Extract the (X, Y) coordinate from the center of the cell holding the provided text.  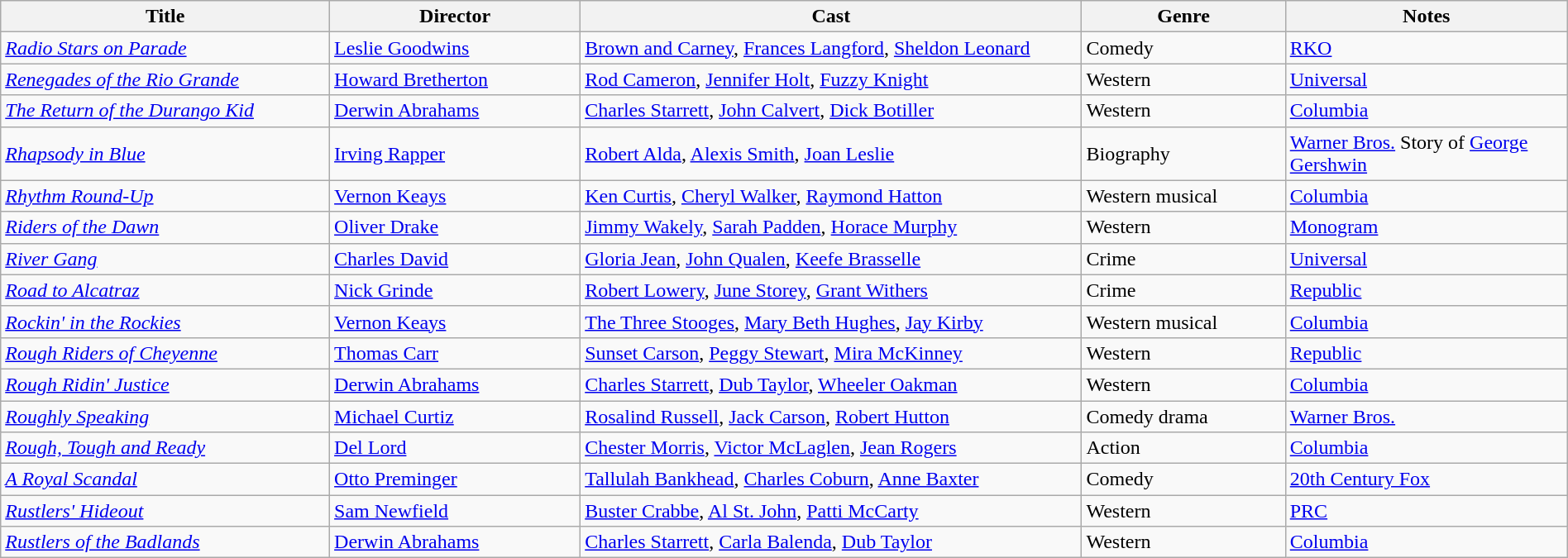
Title (165, 17)
River Gang (165, 259)
Irving Rapper (455, 154)
Del Lord (455, 448)
Jimmy Wakely, Sarah Padden, Horace Murphy (831, 227)
Notes (1426, 17)
Robert Lowery, June Storey, Grant Withers (831, 290)
Rustlers of the Badlands (165, 542)
Biography (1183, 154)
PRC (1426, 511)
Thomas Carr (455, 353)
Road to Alcatraz (165, 290)
The Three Stooges, Mary Beth Hughes, Jay Kirby (831, 322)
Monogram (1426, 227)
Rhapsody in Blue (165, 154)
Roughly Speaking (165, 416)
Charles Starrett, Dub Taylor, Wheeler Oakman (831, 384)
Director (455, 17)
Ken Curtis, Cheryl Walker, Raymond Hatton (831, 196)
Rockin' in the Rockies (165, 322)
Otto Preminger (455, 479)
20th Century Fox (1426, 479)
Howard Bretherton (455, 79)
Warner Bros. Story of George Gershwin (1426, 154)
Genre (1183, 17)
Renegades of the Rio Grande (165, 79)
Chester Morris, Victor McLaglen, Jean Rogers (831, 448)
Charles David (455, 259)
Rustlers' Hideout (165, 511)
Oliver Drake (455, 227)
Rosalind Russell, Jack Carson, Robert Hutton (831, 416)
Charles Starrett, Carla Balenda, Dub Taylor (831, 542)
Riders of the Dawn (165, 227)
Leslie Goodwins (455, 48)
Rough Riders of Cheyenne (165, 353)
Michael Curtiz (455, 416)
Brown and Carney, Frances Langford, Sheldon Leonard (831, 48)
Buster Crabbe, Al St. John, Patti McCarty (831, 511)
Rough Ridin' Justice (165, 384)
Tallulah Bankhead, Charles Coburn, Anne Baxter (831, 479)
Nick Grinde (455, 290)
RKO (1426, 48)
The Return of the Durango Kid (165, 111)
Rod Cameron, Jennifer Holt, Fuzzy Knight (831, 79)
Radio Stars on Parade (165, 48)
Sam Newfield (455, 511)
Robert Alda, Alexis Smith, Joan Leslie (831, 154)
Sunset Carson, Peggy Stewart, Mira McKinney (831, 353)
Comedy drama (1183, 416)
Rhythm Round-Up (165, 196)
Charles Starrett, John Calvert, Dick Botiller (831, 111)
Gloria Jean, John Qualen, Keefe Brasselle (831, 259)
Cast (831, 17)
Action (1183, 448)
Warner Bros. (1426, 416)
Rough, Tough and Ready (165, 448)
A Royal Scandal (165, 479)
